Provide the (X, Y) coordinate of the cell's center where the given text is located.  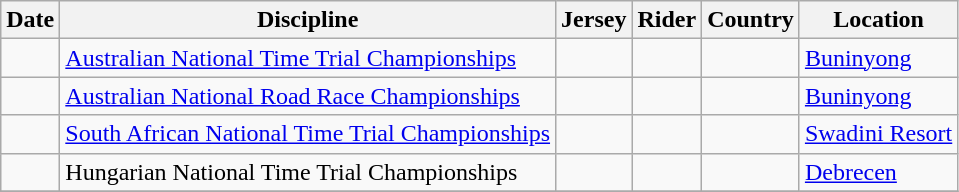
Location (878, 20)
Australian National Road Race Championships (308, 96)
Australian National Time Trial Championships (308, 58)
Hungarian National Time Trial Championships (308, 172)
Debrecen (878, 172)
Rider (667, 20)
Jersey (594, 20)
Swadini Resort (878, 134)
South African National Time Trial Championships (308, 134)
Discipline (308, 20)
Country (751, 20)
Date (30, 20)
